From the cell containing the given text, extract its center point as (x, y) coordinate. 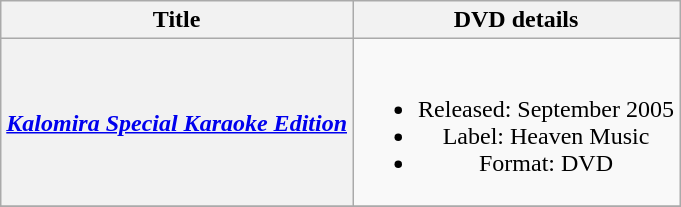
Kalomira Special Karaoke Edition (177, 122)
DVD details (516, 20)
Released: September 2005Label: Heaven MusicFormat: DVD (516, 122)
Title (177, 20)
